Output the (X, Y) coordinate of the center of the cell containing the given text.  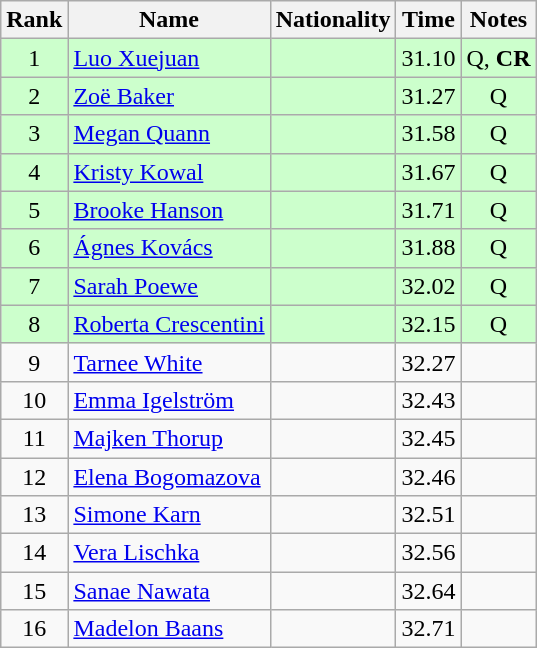
Emma Igelström (169, 400)
31.88 (428, 248)
15 (34, 591)
Brooke Hanson (169, 210)
11 (34, 438)
31.67 (428, 172)
Ágnes Kovács (169, 248)
Luo Xuejuan (169, 58)
32.15 (428, 324)
Elena Bogomazova (169, 477)
16 (34, 629)
Zoë Baker (169, 96)
Tarnee White (169, 362)
Sanae Nawata (169, 591)
Majken Thorup (169, 438)
Madelon Baans (169, 629)
32.56 (428, 553)
3 (34, 134)
32.64 (428, 591)
Notes (498, 20)
31.27 (428, 96)
Rank (34, 20)
31.58 (428, 134)
32.51 (428, 515)
Nationality (333, 20)
32.43 (428, 400)
14 (34, 553)
4 (34, 172)
13 (34, 515)
12 (34, 477)
Sarah Poewe (169, 286)
2 (34, 96)
10 (34, 400)
32.27 (428, 362)
31.71 (428, 210)
Megan Quann (169, 134)
9 (34, 362)
Name (169, 20)
Time (428, 20)
31.10 (428, 58)
32.45 (428, 438)
32.46 (428, 477)
Q, CR (498, 58)
32.71 (428, 629)
Roberta Crescentini (169, 324)
8 (34, 324)
32.02 (428, 286)
Simone Karn (169, 515)
5 (34, 210)
7 (34, 286)
Kristy Kowal (169, 172)
1 (34, 58)
Vera Lischka (169, 553)
6 (34, 248)
